For the text-containing cell, return its midpoint in [x, y] coordinate format. 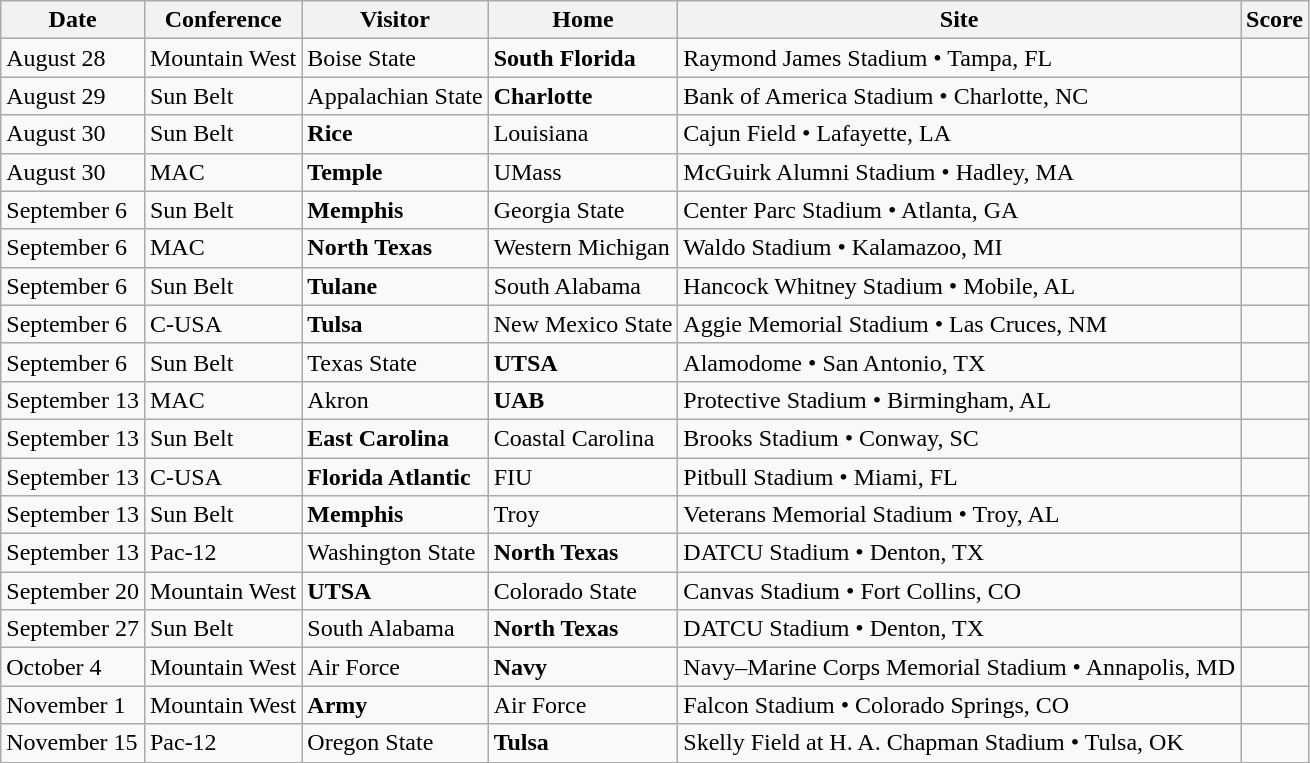
Coastal Carolina [583, 438]
September 20 [73, 591]
Charlotte [583, 96]
Site [960, 20]
Washington State [395, 553]
Temple [395, 172]
Florida Atlantic [395, 477]
Bank of America Stadium • Charlotte, NC [960, 96]
New Mexico State [583, 324]
Brooks Stadium • Conway, SC [960, 438]
UAB [583, 400]
Falcon Stadium • Colorado Springs, CO [960, 705]
Center Parc Stadium • Atlanta, GA [960, 210]
Texas State [395, 362]
Boise State [395, 58]
Visitor [395, 20]
Akron [395, 400]
Date [73, 20]
Aggie Memorial Stadium • Las Cruces, NM [960, 324]
Waldo Stadium • Kalamazoo, MI [960, 248]
November 1 [73, 705]
Score [1275, 20]
Tulane [395, 286]
November 15 [73, 743]
East Carolina [395, 438]
South Florida [583, 58]
October 4 [73, 667]
Troy [583, 515]
Raymond James Stadium • Tampa, FL [960, 58]
Veterans Memorial Stadium • Troy, AL [960, 515]
Skelly Field at H. A. Chapman Stadium • Tulsa, OK [960, 743]
September 27 [73, 629]
August 29 [73, 96]
Oregon State [395, 743]
FIU [583, 477]
Appalachian State [395, 96]
Canvas Stadium • Fort Collins, CO [960, 591]
Pitbull Stadium • Miami, FL [960, 477]
Alamodome • San Antonio, TX [960, 362]
McGuirk Alumni Stadium • Hadley, MA [960, 172]
Rice [395, 134]
Hancock Whitney Stadium • Mobile, AL [960, 286]
Western Michigan [583, 248]
Navy–Marine Corps Memorial Stadium • Annapolis, MD [960, 667]
Cajun Field • Lafayette, LA [960, 134]
Georgia State [583, 210]
August 28 [73, 58]
Army [395, 705]
Home [583, 20]
UMass [583, 172]
Colorado State [583, 591]
Protective Stadium • Birmingham, AL [960, 400]
Navy [583, 667]
Louisiana [583, 134]
Conference [222, 20]
